Determine the (X, Y) coordinate at the center of the cell enclosing the given text.  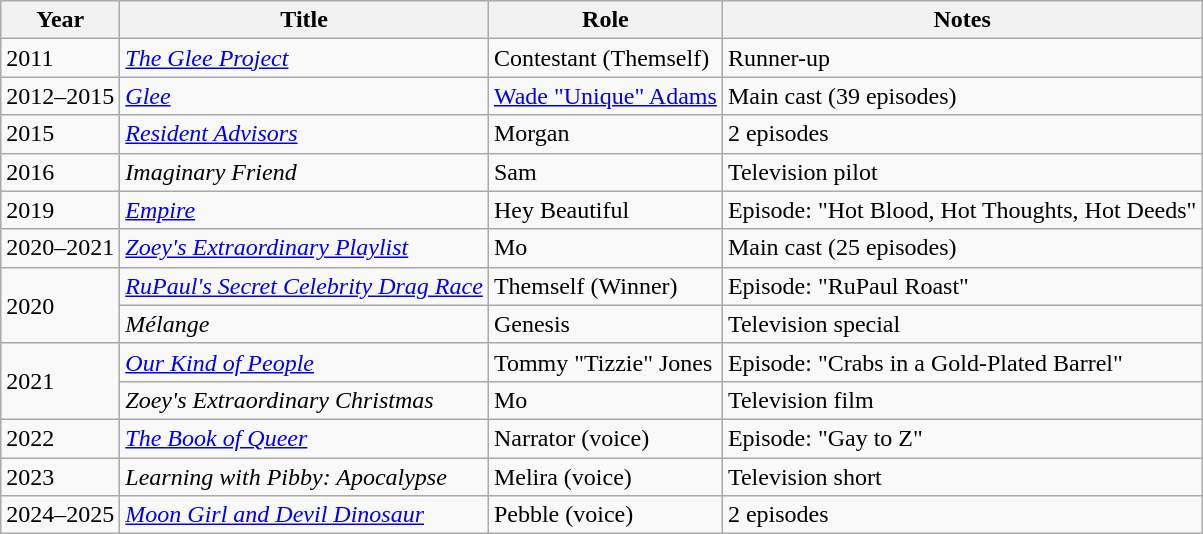
2011 (60, 58)
Glee (304, 96)
2015 (60, 134)
2020–2021 (60, 248)
Title (304, 20)
2019 (60, 210)
Main cast (25 episodes) (962, 248)
Television film (962, 400)
2023 (60, 477)
Main cast (39 episodes) (962, 96)
Episode: "RuPaul Roast" (962, 286)
Empire (304, 210)
RuPaul's Secret Celebrity Drag Race (304, 286)
Episode: "Crabs in a Gold-Plated Barrel" (962, 362)
Episode: "Gay to Z" (962, 438)
Resident Advisors (304, 134)
Learning with Pibby: Apocalypse (304, 477)
Zoey's Extraordinary Christmas (304, 400)
Television pilot (962, 172)
Moon Girl and Devil Dinosaur (304, 515)
Tommy "Tizzie" Jones (605, 362)
Year (60, 20)
Morgan (605, 134)
Zoey's Extraordinary Playlist (304, 248)
Contestant (Themself) (605, 58)
2021 (60, 381)
Melira (voice) (605, 477)
2016 (60, 172)
Episode: "Hot Blood, Hot Thoughts, Hot Deeds" (962, 210)
Sam (605, 172)
Role (605, 20)
Mélange (304, 324)
Wade "Unique" Adams (605, 96)
Television short (962, 477)
The Glee Project (304, 58)
Themself (Winner) (605, 286)
2012–2015 (60, 96)
Runner-up (962, 58)
Hey Beautiful (605, 210)
Imaginary Friend (304, 172)
Pebble (voice) (605, 515)
Notes (962, 20)
2020 (60, 305)
Television special (962, 324)
2024–2025 (60, 515)
Genesis (605, 324)
The Book of Queer (304, 438)
Narrator (voice) (605, 438)
Our Kind of People (304, 362)
2022 (60, 438)
